Scan for the cell matching the given text and deliver its (X, Y) coordinate at center. 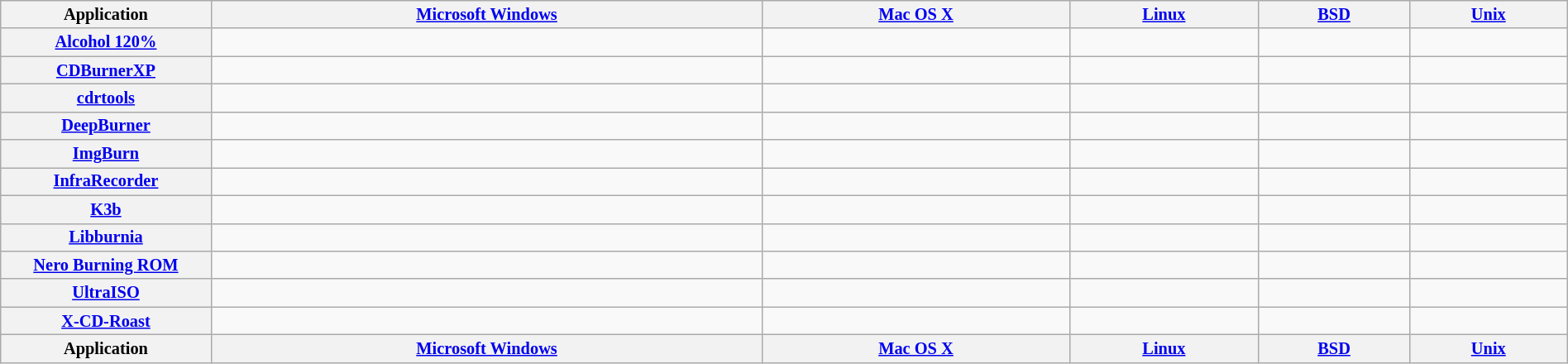
ImgBurn (106, 154)
cdrtools (106, 98)
X-CD-Roast (106, 321)
Alcohol 120% (106, 42)
CDBurnerXP (106, 70)
InfraRecorder (106, 181)
DeepBurner (106, 126)
UltraISO (106, 293)
K3b (106, 209)
Libburnia (106, 237)
Nero Burning ROM (106, 265)
